Identify which cell holds the provided text, then report its [x, y] central coordinate. 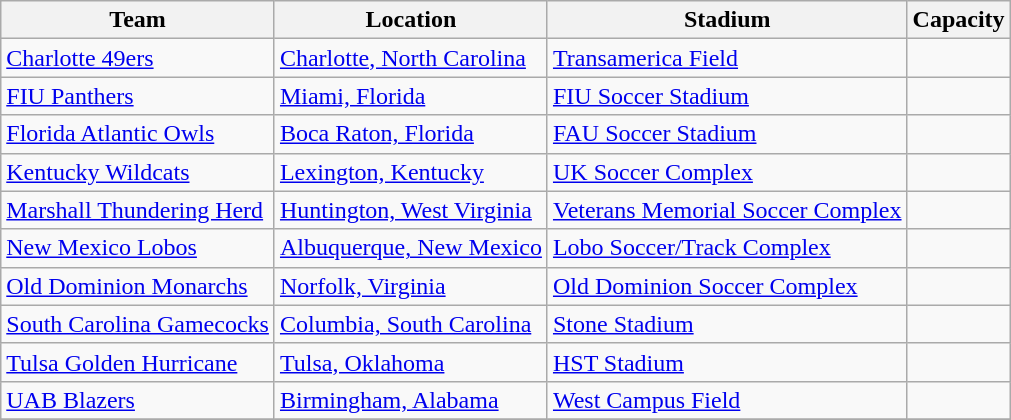
Florida Atlantic Owls [138, 134]
FAU Soccer Stadium [727, 134]
Team [138, 20]
New Mexico Lobos [138, 248]
Boca Raton, Florida [410, 134]
Birmingham, Alabama [410, 400]
HST Stadium [727, 362]
Location [410, 20]
Tulsa, Oklahoma [410, 362]
Charlotte, North Carolina [410, 58]
FIU Soccer Stadium [727, 96]
Veterans Memorial Soccer Complex [727, 210]
FIU Panthers [138, 96]
Capacity [958, 20]
South Carolina Gamecocks [138, 324]
West Campus Field [727, 400]
Marshall Thundering Herd [138, 210]
Charlotte 49ers [138, 58]
UAB Blazers [138, 400]
Kentucky Wildcats [138, 172]
Tulsa Golden Hurricane [138, 362]
Lobo Soccer/Track Complex [727, 248]
Norfolk, Virginia [410, 286]
Old Dominion Monarchs [138, 286]
UK Soccer Complex [727, 172]
Columbia, South Carolina [410, 324]
Albuquerque, New Mexico [410, 248]
Old Dominion Soccer Complex [727, 286]
Stadium [727, 20]
Stone Stadium [727, 324]
Miami, Florida [410, 96]
Lexington, Kentucky [410, 172]
Transamerica Field [727, 58]
Huntington, West Virginia [410, 210]
